Locate the cell with the specified text and output its (x, y) center coordinate. 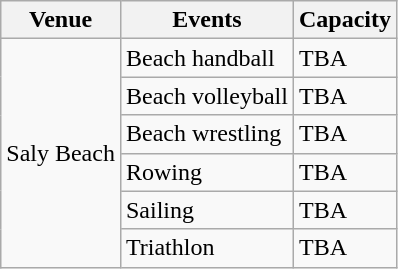
Saly Beach (61, 153)
Venue (61, 20)
Capacity (344, 20)
Rowing (206, 172)
Beach volleyball (206, 96)
Triathlon (206, 248)
Sailing (206, 210)
Beach handball (206, 58)
Beach wrestling (206, 134)
Events (206, 20)
